Detect which cell encompasses the target text, then output its [x, y] center coordinate. 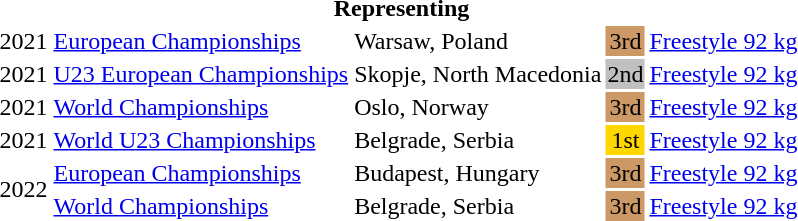
Oslo, Norway [478, 107]
Warsaw, Poland [478, 41]
Budapest, Hungary [478, 173]
U23 European Championships [201, 74]
1st [626, 140]
World U23 Championships [201, 140]
Skopje, North Macedonia [478, 74]
2nd [626, 74]
